Find where the given text appears and provide that cell's center as (X, Y) coordinate. 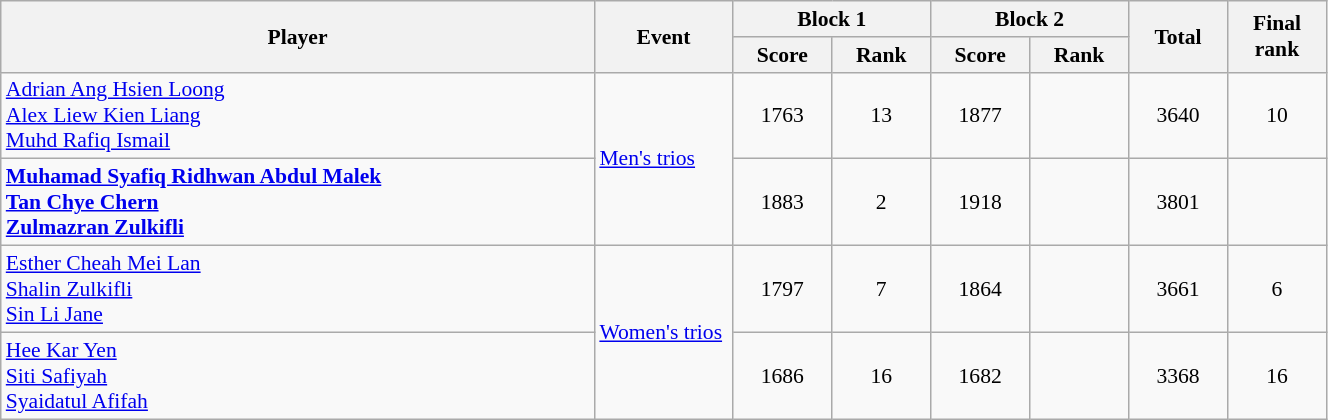
Player (298, 36)
Men's trios (663, 158)
Event (663, 36)
1686 (782, 376)
1797 (782, 290)
Adrian Ang Hsien LoongAlex Liew Kien LiangMuhd Rafiq Ismail (298, 116)
3640 (1178, 116)
Block 2 (1030, 19)
3801 (1178, 202)
13 (882, 116)
Esther Cheah Mei LanShalin ZulkifliSin Li Jane (298, 290)
Block 1 (832, 19)
1877 (980, 116)
6 (1276, 290)
7 (882, 290)
1682 (980, 376)
Muhamad Syafiq Ridhwan Abdul MalekTan Chye ChernZulmazran Zulkifli (298, 202)
3368 (1178, 376)
Hee Kar YenSiti SafiyahSyaidatul Afifah (298, 376)
Women's trios (663, 332)
Final rank (1276, 36)
1763 (782, 116)
Total (1178, 36)
1864 (980, 290)
2 (882, 202)
1918 (980, 202)
3661 (1178, 290)
1883 (782, 202)
10 (1276, 116)
